Pinpoint the cell where the given text exists, returning its (X, Y) midpoint coordinate. 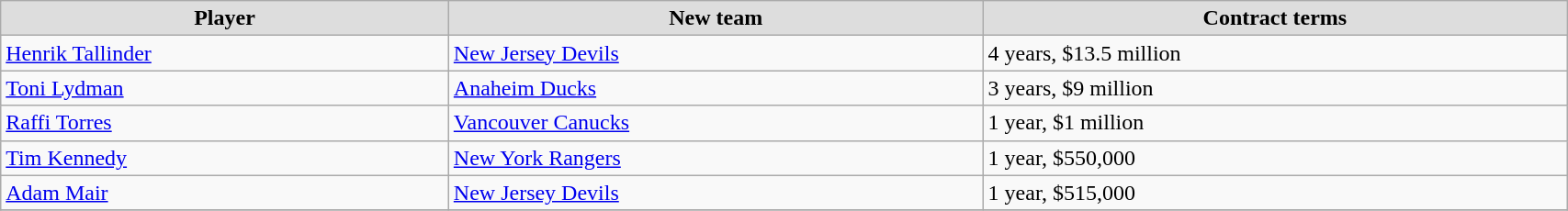
New York Rangers (716, 158)
Adam Mair (225, 193)
New team (716, 18)
3 years, $9 million (1275, 88)
4 years, $13.5 million (1275, 53)
1 year, $515,000 (1275, 193)
Toni Lydman (225, 88)
Player (225, 18)
Anaheim Ducks (716, 88)
1 year, $1 million (1275, 123)
Contract terms (1275, 18)
Henrik Tallinder (225, 53)
Vancouver Canucks (716, 123)
1 year, $550,000 (1275, 158)
Tim Kennedy (225, 158)
Raffi Torres (225, 123)
